For the text-containing cell, return its midpoint in (X, Y) coordinate format. 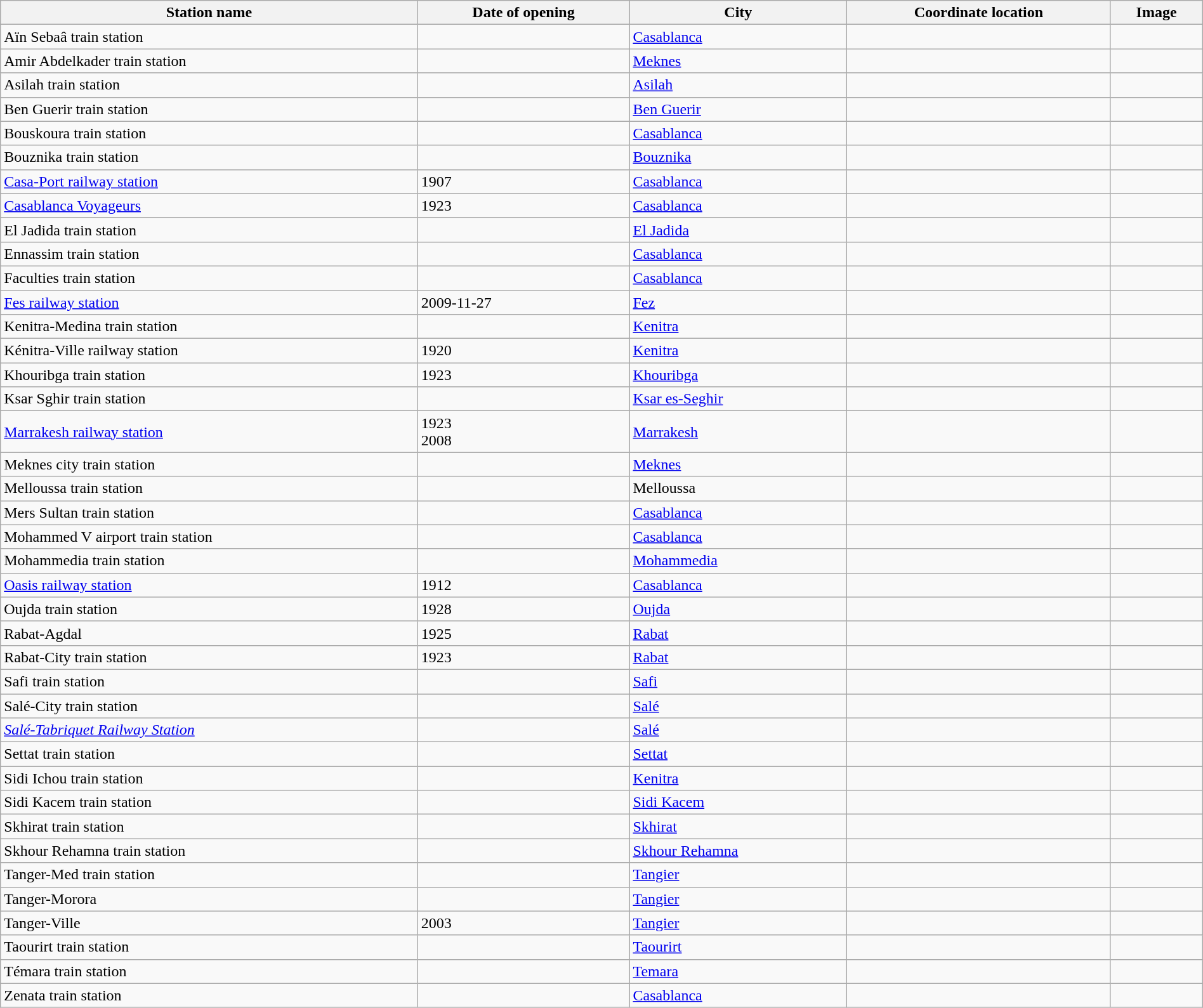
Sidi Ichou train station (209, 778)
Témara train station (209, 971)
Khouribga (739, 375)
Sidi Kacem (739, 802)
Aïn Sebaâ train station (209, 37)
Tanger-Morora (209, 899)
Bouznika train station (209, 157)
Zenata train station (209, 995)
Kenitra-Medina train station (209, 327)
Skhour Rehamna train station (209, 851)
Asilah train station (209, 85)
El Jadida (739, 230)
Skhirat train station (209, 827)
Coordinate location (978, 13)
Bouznika (739, 157)
Ben Guerir (739, 109)
Mers Sultan train station (209, 513)
Casablanca Voyageurs (209, 206)
Amir Abdelkader train station (209, 61)
Date of opening (523, 13)
Kénitra-Ville railway station (209, 351)
Melloussa (739, 488)
2003 (523, 923)
Mohammed V airport train station (209, 537)
Oujda (739, 609)
Mohammedia train station (209, 561)
Image (1156, 13)
Oujda train station (209, 609)
Ben Guerir train station (209, 109)
Fes railway station (209, 303)
1907 (523, 181)
Tanger-Ville (209, 923)
Settat (739, 754)
Station name (209, 13)
Taourirt train station (209, 947)
Mohammedia (739, 561)
Ksar Sghir train station (209, 399)
1920 (523, 351)
Skhirat (739, 827)
El Jadida train station (209, 230)
Faculties train station (209, 278)
Casa-Port railway station (209, 181)
Ennassim train station (209, 254)
Tanger-Med train station (209, 875)
Melloussa train station (209, 488)
Salé-City train station (209, 706)
1925 (523, 633)
Marrakesh railway station (209, 431)
Rabat-City train station (209, 657)
Khouribga train station (209, 375)
1928 (523, 609)
Meknes city train station (209, 464)
19232008 (523, 431)
Oasis railway station (209, 585)
Salé-Tabriquet Railway Station (209, 730)
Temara (739, 971)
Rabat-Agdal (209, 633)
2009-11-27 (523, 303)
Fez (739, 303)
Asilah (739, 85)
Bouskoura train station (209, 133)
Safi (739, 681)
Taourirt (739, 947)
Sidi Kacem train station (209, 802)
Skhour Rehamna (739, 851)
City (739, 13)
Ksar es-Seghir (739, 399)
1912 (523, 585)
Safi train station (209, 681)
Settat train station (209, 754)
Marrakesh (739, 431)
